Locate the cell with the specified text and output its [x, y] center coordinate. 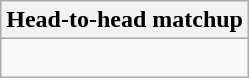
Head-to-head matchup [125, 20]
